Return the [X, Y] coordinate for the center point of the cell that contains the specified text.  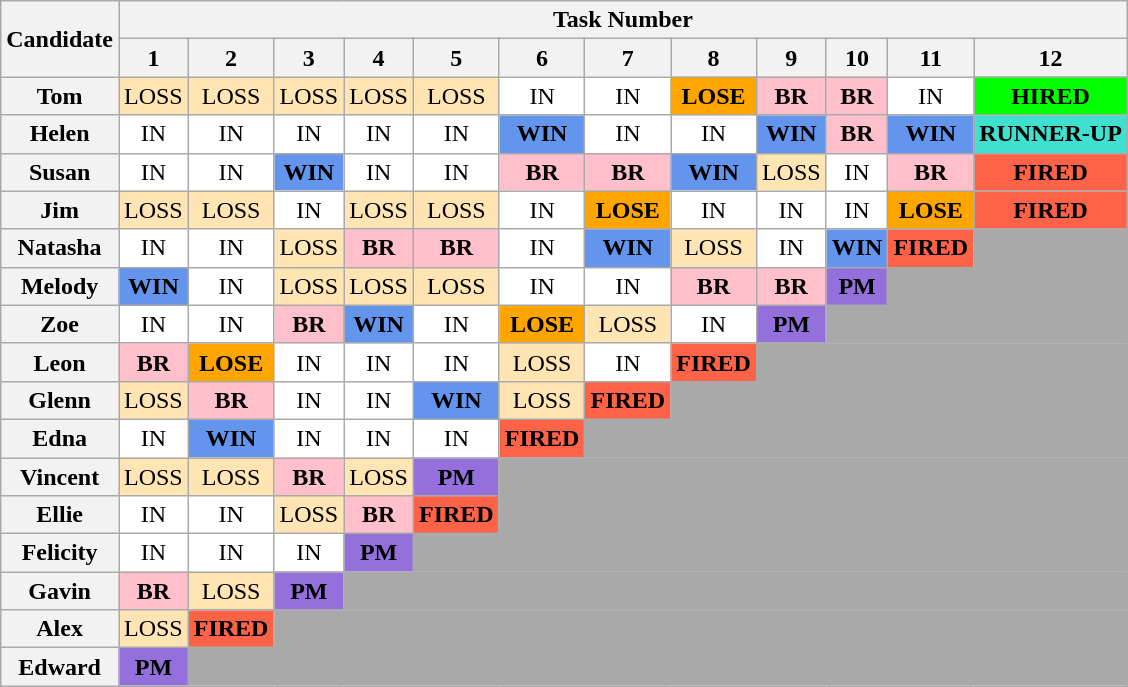
Ellie [60, 515]
9 [791, 58]
Task Number [622, 20]
Natasha [60, 248]
3 [309, 58]
Alex [60, 629]
RUNNER-UP [1051, 134]
10 [857, 58]
Edward [60, 667]
1 [153, 58]
5 [456, 58]
12 [1051, 58]
11 [931, 58]
Jim [60, 210]
Candidate [60, 39]
Felicity [60, 553]
Gavin [60, 591]
6 [542, 58]
Tom [60, 96]
2 [231, 58]
Vincent [60, 477]
Leon [60, 362]
Susan [60, 172]
4 [379, 58]
Zoe [60, 324]
HIRED [1051, 96]
Glenn [60, 400]
Edna [60, 438]
Melody [60, 286]
7 [628, 58]
Helen [60, 134]
8 [714, 58]
